Search for the cell housing the specified text and yield its [X, Y] center coordinate. 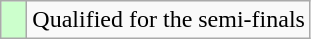
Qualified for the semi-finals [169, 20]
